Output the [x, y] coordinate of the center of the cell containing the given text.  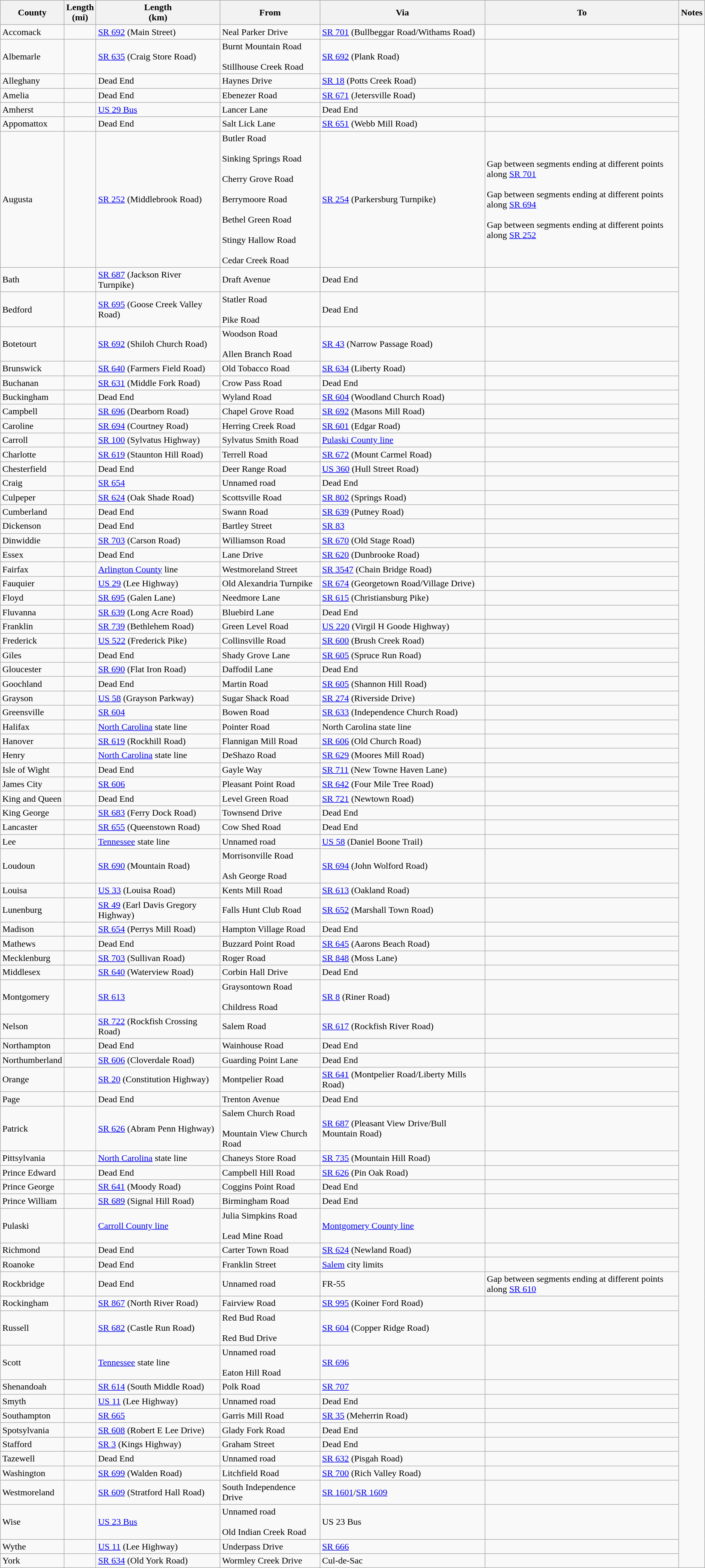
Terrell Road [270, 455]
Pulaski [32, 1226]
SR 651 (Webb Mill Road) [403, 124]
Tazewell [32, 1458]
SR 867 (North River Road) [158, 1303]
SR 631 (Middle Fork Road) [158, 383]
SR 1601/SR 1609 [403, 1493]
Northumberland [32, 1060]
Lancer Lane [270, 110]
Birmingham Road [270, 1201]
SR 694 (Courtney Road) [158, 426]
Northampton [32, 1046]
Carroll [32, 440]
SR 701 (Bullbeggar Road/Withams Road) [403, 32]
Fairfax [32, 569]
Campbell [32, 412]
Green Level Road [270, 627]
SR 665 [158, 1415]
Herring Creek Road [270, 426]
SR 689 (Signal Hill Road) [158, 1201]
From [270, 13]
Prince Edward [32, 1172]
King George [32, 813]
Sylvatus Smith Road [270, 440]
Falls Hunt Club Road [270, 910]
South Independence Drive [270, 1493]
Bartley Street [270, 526]
SR 671 (Jetersville Road) [403, 95]
Carroll County line [158, 1226]
Russell [32, 1328]
SR 614 (South Middle Road) [158, 1387]
SR 995 (Koiner Ford Road) [403, 1303]
SR 707 [403, 1387]
Pleasant Point Road [270, 784]
SR 848 (Moss Lane) [403, 958]
Julia Simpkins RoadLead Mine Road [270, 1226]
SR 645 (Aarons Beach Road) [403, 944]
Wormley Creek Drive [270, 1561]
Roger Road [270, 958]
SR 692 (Masons Mill Road) [403, 412]
SR 690 (Mountain Road) [158, 866]
Garris Mill Road [270, 1415]
Essex [32, 555]
Stafford [32, 1444]
SR 692 (Main Street) [158, 32]
King and Queen [32, 798]
SR 3547 (Chain Bridge Road) [403, 569]
SR 654 (Perrys Mill Road) [158, 929]
SR 739 (Bethlehem Road) [158, 627]
Henry [32, 755]
Daffodil Lane [270, 670]
SR 8 (Riner Road) [403, 997]
Hampton Village Road [270, 929]
Sugar Shack Road [270, 698]
Loudoun [32, 866]
SR 613 [158, 997]
US 58 (Daniel Boone Trail) [403, 842]
Alleghany [32, 81]
Mathews [32, 944]
Bath [32, 279]
SR 694 (John Wolford Road) [403, 866]
SR 18 (Potts Creek Road) [403, 81]
SR 606 (Old Church Road) [403, 741]
Grayson [32, 698]
Bowen Road [270, 712]
Carter Town Road [270, 1250]
Spotsylvania [32, 1430]
US 29 (Lee Highway) [158, 583]
Ebenezer Road [270, 95]
SR 695 (Galen Lane) [158, 598]
SR 626 (Pin Oak Road) [403, 1172]
Wise [32, 1522]
SR 683 (Ferry Dock Road) [158, 813]
SR 722 (Rockfish Crossing Road) [158, 1027]
Washington [32, 1473]
SR 624 (Oak Shade Road) [158, 497]
SR 100 (Sylvatus Highway) [158, 440]
SR 642 (Four Mile Tree Road) [403, 784]
Notes [692, 13]
Richmond [32, 1250]
Cul-de-Sac [403, 1561]
Dickenson [32, 526]
SR 617 (Rockfish River Road) [403, 1027]
Augusta [32, 199]
Level Green Road [270, 798]
Lunenburg [32, 910]
Caroline [32, 426]
Kents Mill Road [270, 891]
SR 696 [403, 1362]
Martin Road [270, 684]
Neal Parker Drive [270, 32]
SR 674 (Georgetown Road/Village Drive) [403, 583]
US 360 (Hull Street Road) [403, 469]
Crow Pass Road [270, 383]
Buchanan [32, 383]
Underpass Drive [270, 1547]
SR 604 (Copper Ridge Road) [403, 1328]
Campbell Hill Road [270, 1172]
Smyth [32, 1401]
SR 687 (Jackson River Turnpike) [158, 279]
Length(mi) [80, 13]
Chaneys Store Road [270, 1158]
Via [403, 13]
SR 690 (Flat Iron Road) [158, 670]
SR 655 (Queenstown Road) [158, 827]
SR 666 [403, 1547]
SR 619 (Rockhill Road) [158, 741]
Bluebird Lane [270, 612]
SR 641 (Montpelier Road/Liberty Mills Road) [403, 1079]
SR 3 (Kings Highway) [158, 1444]
SR 639 (Putney Road) [403, 512]
SR 692 (Shiloh Church Road) [158, 344]
Floyd [32, 598]
Rockbridge [32, 1284]
SR 274 (Riverside Drive) [403, 698]
Bedford [32, 309]
Wainhouse Road [270, 1046]
US 220 (Virgil H Goode Highway) [403, 627]
Montgomery [32, 997]
SR 619 (Staunton Hill Road) [158, 455]
Westmoreland Street [270, 569]
SR 700 (Rich Valley Road) [403, 1473]
SR 670 (Old Stage Road) [403, 540]
Polk Road [270, 1387]
SR 721 (Newtown Road) [403, 798]
Fairview Road [270, 1303]
SR 254 (Parkersburg Turnpike) [403, 199]
Salt Lick Lane [270, 124]
Unnamed roadOld Indian Creek Road [270, 1522]
Draft Avenue [270, 279]
Old Alexandria Turnpike [270, 583]
SR 635 (Craig Store Road) [158, 56]
SR 600 (Brush Creek Road) [403, 641]
SR 711 (New Towne Haven Lane) [403, 770]
SR 604 [158, 712]
SR 696 (Dearborn Road) [158, 412]
Needmore Lane [270, 598]
Cumberland [32, 512]
SR 654 [158, 483]
Chapel Grove Road [270, 412]
Litchfield Road [270, 1473]
Corbin Hall Drive [270, 972]
Graysontown RoadChildress Road [270, 997]
Mecklenburg [32, 958]
Salem city limits [403, 1264]
Coggins Point Road [270, 1187]
Pointer Road [270, 727]
Fauquier [32, 583]
Buzzard Point Road [270, 944]
Gayle Way [270, 770]
Roanoke [32, 1264]
Goochland [32, 684]
Gap between segments ending at different points along SR 610 [582, 1284]
Culpeper [32, 497]
County [32, 13]
DeShazo Road [270, 755]
Wyland Road [270, 397]
Statler RoadPike Road [270, 309]
Patrick [32, 1128]
SR 620 (Dunbrooke Road) [403, 555]
Amherst [32, 110]
Pittsylvania [32, 1158]
SR 703 (Carson Road) [158, 540]
SR 682 (Castle Run Road) [158, 1328]
SR 639 (Long Acre Road) [158, 612]
SR 692 (Plank Road) [403, 56]
Brunswick [32, 368]
Salem Church RoadMountain View Church Road [270, 1128]
Graham Street [270, 1444]
Fluvanna [32, 612]
Arlington County line [158, 569]
Rockingham [32, 1303]
Gloucester [32, 670]
Butler RoadSinking Springs RoadCherry Grove RoadBerrymoore RoadBethel Green RoadStingy Hallow RoadCedar Creek Road [270, 199]
Lee [32, 842]
Shady Grove Lane [270, 655]
Woodson RoadAllen Branch Road [270, 344]
SR 640 (Farmers Field Road) [158, 368]
SR 606 (Cloverdale Road) [158, 1060]
Appomattox [32, 124]
SR 601 (Edgar Road) [403, 426]
Flannigan Mill Road [270, 741]
SR 252 (Middlebrook Road) [158, 199]
SR 687 (Pleasant View Drive/Bull Mountain Road) [403, 1128]
Giles [32, 655]
York [32, 1561]
Collinsville Road [270, 641]
To [582, 13]
SR 35 (Meherrin Road) [403, 1415]
SR 615 (Christiansburg Pike) [403, 598]
SR 802 (Springs Road) [403, 497]
Swann Road [270, 512]
Guarding Point Lane [270, 1060]
Greensville [32, 712]
SR 613 (Oakland Road) [403, 891]
SR 735 (Mountain Hill Road) [403, 1158]
Salem Road [270, 1027]
SR 43 (Narrow Passage Road) [403, 344]
US 58 (Grayson Parkway) [158, 698]
SR 703 (Sullivan Road) [158, 958]
Southampton [32, 1415]
Glady Fork Road [270, 1430]
SR 695 (Goose Creek Valley Road) [158, 309]
Prince William [32, 1201]
Page [32, 1099]
Burnt Mountain RoadStillhouse Creek Road [270, 56]
SR 49 (Earl Davis Gregory Highway) [158, 910]
SR 604 (Woodland Church Road) [403, 397]
SR 629 (Moores Mill Road) [403, 755]
Amelia [32, 95]
SR 632 (Pisgah Road) [403, 1458]
Halifax [32, 727]
SR 699 (Walden Road) [158, 1473]
SR 83 [403, 526]
Nelson [32, 1027]
Montpelier Road [270, 1079]
Frederick [32, 641]
Louisa [32, 891]
Deer Range Road [270, 469]
Westmoreland [32, 1493]
Craig [32, 483]
SR 641 (Moody Road) [158, 1187]
SR 633 (Independence Church Road) [403, 712]
Cow Shed Road [270, 827]
SR 608 (Robert E Lee Drive) [158, 1430]
Scottsville Road [270, 497]
Isle of Wight [32, 770]
Albemarle [32, 56]
Red Bud RoadRed Bud Drive [270, 1328]
SR 626 (Abram Penn Highway) [158, 1128]
Botetourt [32, 344]
Morrisonville RoadAsh George Road [270, 866]
Townsend Drive [270, 813]
Lancaster [32, 827]
Hanover [32, 741]
SR 652 (Marshall Town Road) [403, 910]
SR 640 (Waterview Road) [158, 972]
FR-55 [403, 1284]
SR 20 (Constitution Highway) [158, 1079]
Buckingham [32, 397]
Charlotte [32, 455]
Trenton Avenue [270, 1099]
SR 624 (Newland Road) [403, 1250]
Wythe [32, 1547]
US 29 Bus [158, 110]
Williamson Road [270, 540]
Montgomery County line [403, 1226]
US 522 (Frederick Pike) [158, 641]
Accomack [32, 32]
Unnamed roadEaton Hill Road [270, 1362]
James City [32, 784]
Old Tobacco Road [270, 368]
SR 672 (Mount Carmel Road) [403, 455]
Haynes Drive [270, 81]
Pulaski County line [403, 440]
Chesterfield [32, 469]
Length(km) [158, 13]
SR 605 (Spruce Run Road) [403, 655]
Lane Drive [270, 555]
Madison [32, 929]
Franklin [32, 627]
SR 634 (Old York Road) [158, 1561]
SR 609 (Stratford Hall Road) [158, 1493]
Middlesex [32, 972]
Scott [32, 1362]
Franklin Street [270, 1264]
SR 606 [158, 784]
Dinwiddie [32, 540]
Orange [32, 1079]
SR 634 (Liberty Road) [403, 368]
US 33 (Louisa Road) [158, 891]
Prince George [32, 1187]
SR 605 (Shannon Hill Road) [403, 684]
Shenandoah [32, 1387]
